Locate the cell with the specified text and output its [x, y] center coordinate. 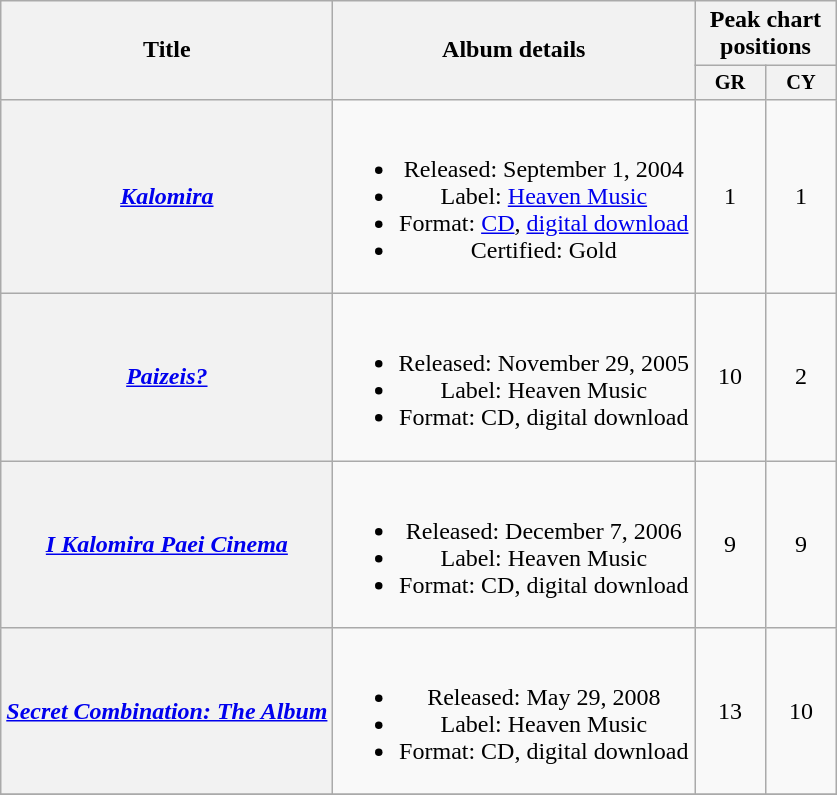
Secret Combination: The Album [167, 712]
Peak chart positions [766, 34]
Album details [514, 50]
GR [730, 83]
Released: November 29, 2005Label: Heaven MusicFormat: CD, digital download [514, 378]
2 [800, 378]
Title [167, 50]
Released: May 29, 2008Label: Heaven MusicFormat: CD, digital download [514, 712]
Kalomira [167, 196]
Paizeis? [167, 378]
Released: December 7, 2006Label: Heaven MusicFormat: CD, digital download [514, 544]
CY [800, 83]
13 [730, 712]
I Kalomira Paei Cinema [167, 544]
Released: September 1, 2004Label: Heaven MusicFormat: CD, digital downloadCertified: Gold [514, 196]
